Identify which cell holds the provided text, then report its [X, Y] central coordinate. 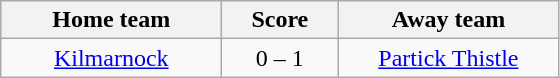
Away team [448, 20]
Kilmarnock [112, 58]
Partick Thistle [448, 58]
Score [280, 20]
Home team [112, 20]
0 – 1 [280, 58]
